Provide the (x, y) coordinate of the cell's center where the given text is located.  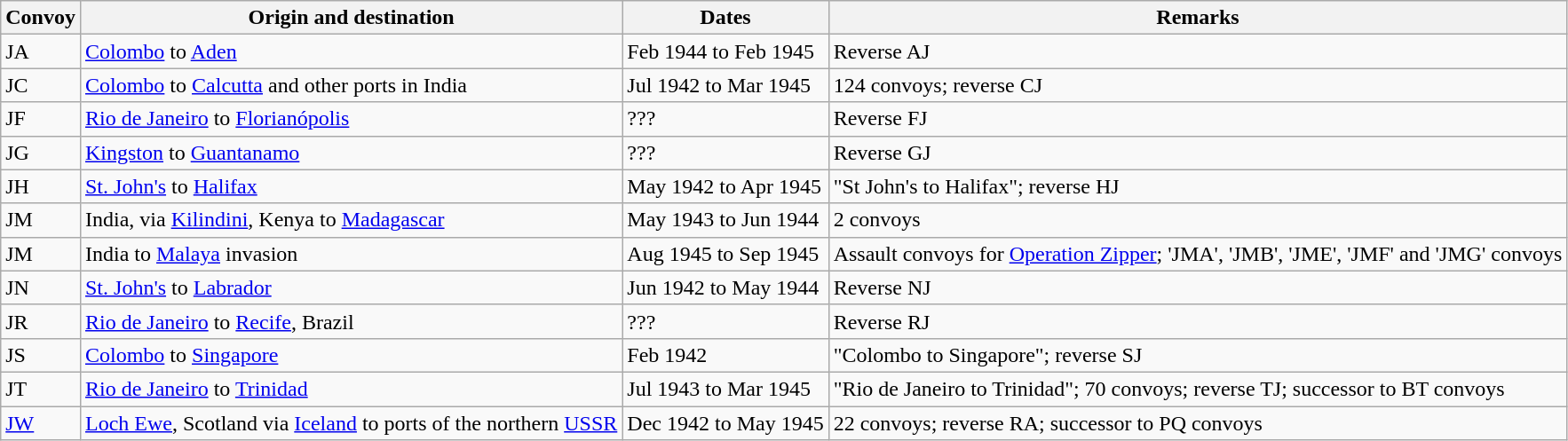
Kingston to Guantanamo (351, 153)
May 1943 to Jun 1944 (725, 220)
JT (41, 389)
Remarks (1198, 18)
Colombo to Aden (351, 51)
Assault convoys for Operation Zipper; 'JMA', 'JMB', 'JME', 'JMF' and 'JMG' convoys (1198, 254)
Jun 1942 to May 1944 (725, 287)
Origin and destination (351, 18)
India to Malaya invasion (351, 254)
Loch Ewe, Scotland via Iceland to ports of the northern USSR (351, 423)
JF (41, 119)
Dec 1942 to May 1945 (725, 423)
2 convoys (1198, 220)
22 convoys; reverse RA; successor to PQ convoys (1198, 423)
Colombo to Calcutta and other ports in India (351, 85)
May 1942 to Apr 1945 (725, 186)
Reverse FJ (1198, 119)
Reverse AJ (1198, 51)
JR (41, 321)
Convoy (41, 18)
JG (41, 153)
Jul 1943 to Mar 1945 (725, 389)
Aug 1945 to Sep 1945 (725, 254)
JN (41, 287)
Reverse NJ (1198, 287)
St. John's to Labrador (351, 287)
Feb 1944 to Feb 1945 (725, 51)
India, via Kilindini, Kenya to Madagascar (351, 220)
Colombo to Singapore (351, 355)
"St John's to Halifax"; reverse HJ (1198, 186)
Feb 1942 (725, 355)
Rio de Janeiro to Recife, Brazil (351, 321)
"Colombo to Singapore"; reverse SJ (1198, 355)
124 convoys; reverse CJ (1198, 85)
Jul 1942 to Mar 1945 (725, 85)
Rio de Janeiro to Trinidad (351, 389)
Reverse GJ (1198, 153)
Rio de Janeiro to Florianópolis (351, 119)
JC (41, 85)
JS (41, 355)
"Rio de Janeiro to Trinidad"; 70 convoys; reverse TJ; successor to BT convoys (1198, 389)
Dates (725, 18)
St. John's to Halifax (351, 186)
JA (41, 51)
JW (41, 423)
JH (41, 186)
Reverse RJ (1198, 321)
